Extract the [X, Y] coordinate from the center of the cell holding the provided text.  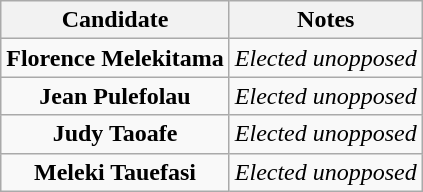
Florence Melekitama [116, 58]
Notes [326, 20]
Jean Pulefolau [116, 96]
Candidate [116, 20]
Meleki Tauefasi [116, 172]
Judy Taoafe [116, 134]
